Scan for the cell matching the given text and deliver its [x, y] coordinate at center. 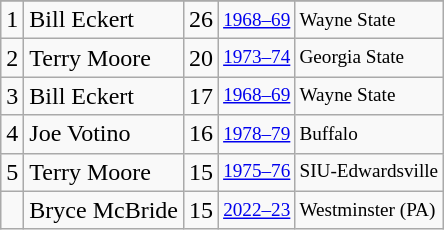
SIU-Edwardsville [369, 172]
4 [12, 134]
5 [12, 172]
20 [200, 58]
17 [200, 96]
1973–74 [257, 58]
2 [12, 58]
Buffalo [369, 134]
Joe Votino [104, 134]
1 [12, 20]
1978–79 [257, 134]
2022–23 [257, 210]
Bryce McBride [104, 210]
Georgia State [369, 58]
1975–76 [257, 172]
3 [12, 96]
26 [200, 20]
Westminster (PA) [369, 210]
16 [200, 134]
